Determine the [X, Y] coordinate at the center of the cell enclosing the given text.  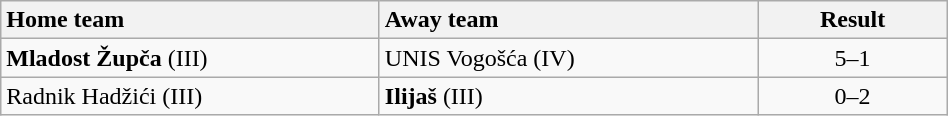
Result [852, 20]
UNIS Vogošća (IV) [568, 58]
Mladost Župča (III) [190, 58]
5–1 [852, 58]
0–2 [852, 96]
Home team [190, 20]
Away team [568, 20]
Radnik Hadžići (III) [190, 96]
Ilijaš (III) [568, 96]
